Determine the (x, y) coordinate at the center of the cell enclosing the given text.  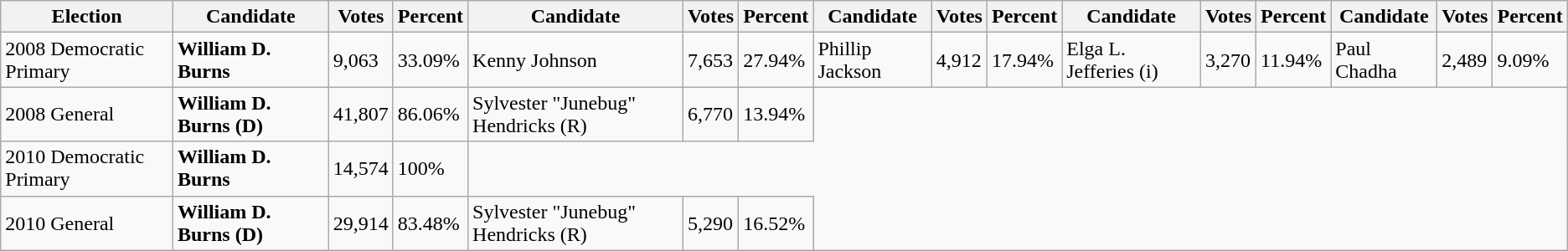
11.94% (1293, 60)
27.94% (776, 60)
9,063 (360, 60)
2,489 (1465, 60)
Paul Chadha (1384, 60)
4,912 (959, 60)
83.48% (431, 223)
Phillip Jackson (873, 60)
100% (431, 169)
2010 Democratic Primary (87, 169)
33.09% (431, 60)
2008 Democratic Primary (87, 60)
9.09% (1529, 60)
41,807 (360, 114)
86.06% (431, 114)
Election (87, 17)
29,914 (360, 223)
3,270 (1228, 60)
17.94% (1024, 60)
16.52% (776, 223)
Elga L. Jefferies (i) (1132, 60)
2008 General (87, 114)
6,770 (710, 114)
5,290 (710, 223)
13.94% (776, 114)
14,574 (360, 169)
2010 General (87, 223)
7,653 (710, 60)
Kenny Johnson (576, 60)
